Return the (X, Y) coordinate for the center point of the cell that contains the specified text.  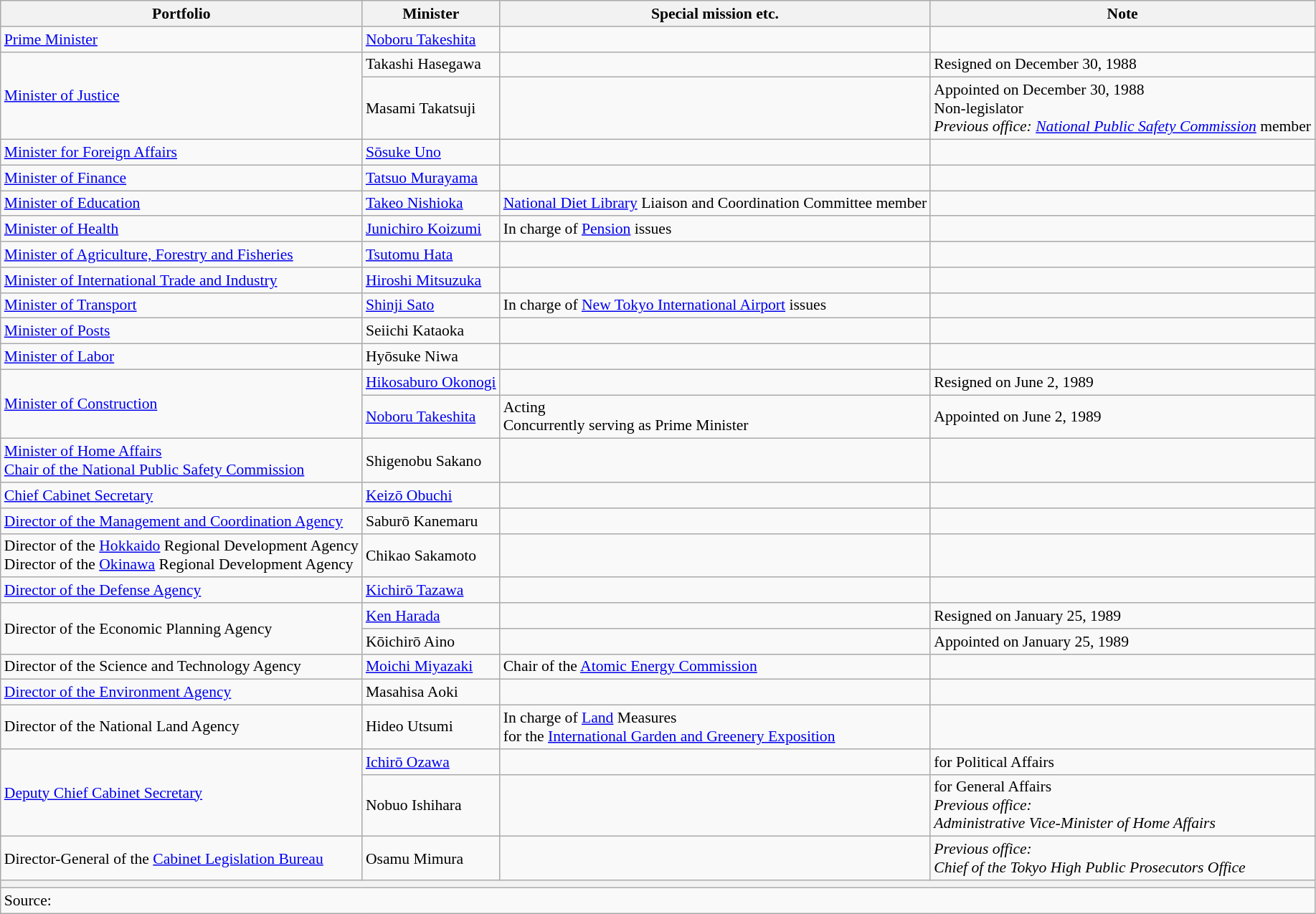
ActingConcurrently serving as Prime Minister (716, 417)
Minister of Transport (181, 305)
Chair of the Atomic Energy Commission (716, 667)
Minister of Home AffairsChair of the National Public Safety Commission (181, 460)
Kichirō Tazawa (431, 591)
Special mission etc. (716, 14)
Masahisa Aoki (431, 692)
Director of the Economic Planning Agency (181, 628)
Minister for Foreign Affairs (181, 153)
for General AffairsPrevious office:Administrative Vice-Minister of Home Affairs (1122, 806)
Kōichirō Aino (431, 642)
Ichirō Ozawa (431, 762)
Shigenobu Sakano (431, 460)
Sōsuke Uno (431, 153)
Director of the Hokkaido Regional Development AgencyDirector of the Okinawa Regional Development Agency (181, 555)
Appointed on January 25, 1989 (1122, 642)
for Political Affairs (1122, 762)
In charge of Pension issues (716, 229)
Director of the Environment Agency (181, 692)
Ken Harada (431, 616)
Prime Minister (181, 39)
Hikosaburo Okonogi (431, 382)
Portfolio (181, 14)
Note (1122, 14)
Resigned on January 25, 1989 (1122, 616)
Director of the Science and Technology Agency (181, 667)
Chief Cabinet Secretary (181, 495)
Source: (658, 900)
Nobuo Ishihara (431, 806)
Osamu Mimura (431, 859)
Saburō Kanemaru (431, 521)
Chikao Sakamoto (431, 555)
Keizō Obuchi (431, 495)
In charge of New Tokyo International Airport issues (716, 305)
Masami Takatsuji (431, 109)
Hyōsuke Niwa (431, 357)
Hiroshi Mitsuzuka (431, 280)
Tsutomu Hata (431, 254)
Junichiro Koizumi (431, 229)
Minister (431, 14)
Hideo Utsumi (431, 727)
Minister of Health (181, 229)
Director-General of the Cabinet Legislation Bureau (181, 859)
Appointed on December 30, 1988Non-legislatorPrevious office: National Public Safety Commission member (1122, 109)
In charge of Land Measuresfor the International Garden and Greenery Exposition (716, 727)
Deputy Chief Cabinet Secretary (181, 793)
Minister of Construction (181, 404)
Tatsuo Murayama (431, 178)
Minister of Justice (181, 95)
National Diet Library Liaison and Coordination Committee member (716, 204)
Minister of Finance (181, 178)
Shinji Sato (431, 305)
Minister of Education (181, 204)
Resigned on December 30, 1988 (1122, 65)
Director of the Management and Coordination Agency (181, 521)
Minister of Labor (181, 357)
Seiichi Kataoka (431, 331)
Minister of Posts (181, 331)
Director of the Defense Agency (181, 591)
Takashi Hasegawa (431, 65)
Minister of International Trade and Industry (181, 280)
Resigned on June 2, 1989 (1122, 382)
Appointed on June 2, 1989 (1122, 417)
Previous office:Chief of the Tokyo High Public Prosecutors Office (1122, 859)
Moichi Miyazaki (431, 667)
Minister of Agriculture, Forestry and Fisheries (181, 254)
Takeo Nishioka (431, 204)
Director of the National Land Agency (181, 727)
